Detect which cell encompasses the target text, then output its [X, Y] center coordinate. 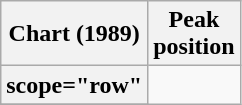
Chart (1989) [74, 34]
Peakposition [194, 34]
scope="row" [74, 85]
